Provide the [X, Y] coordinate of the cell's center where the given text is located.  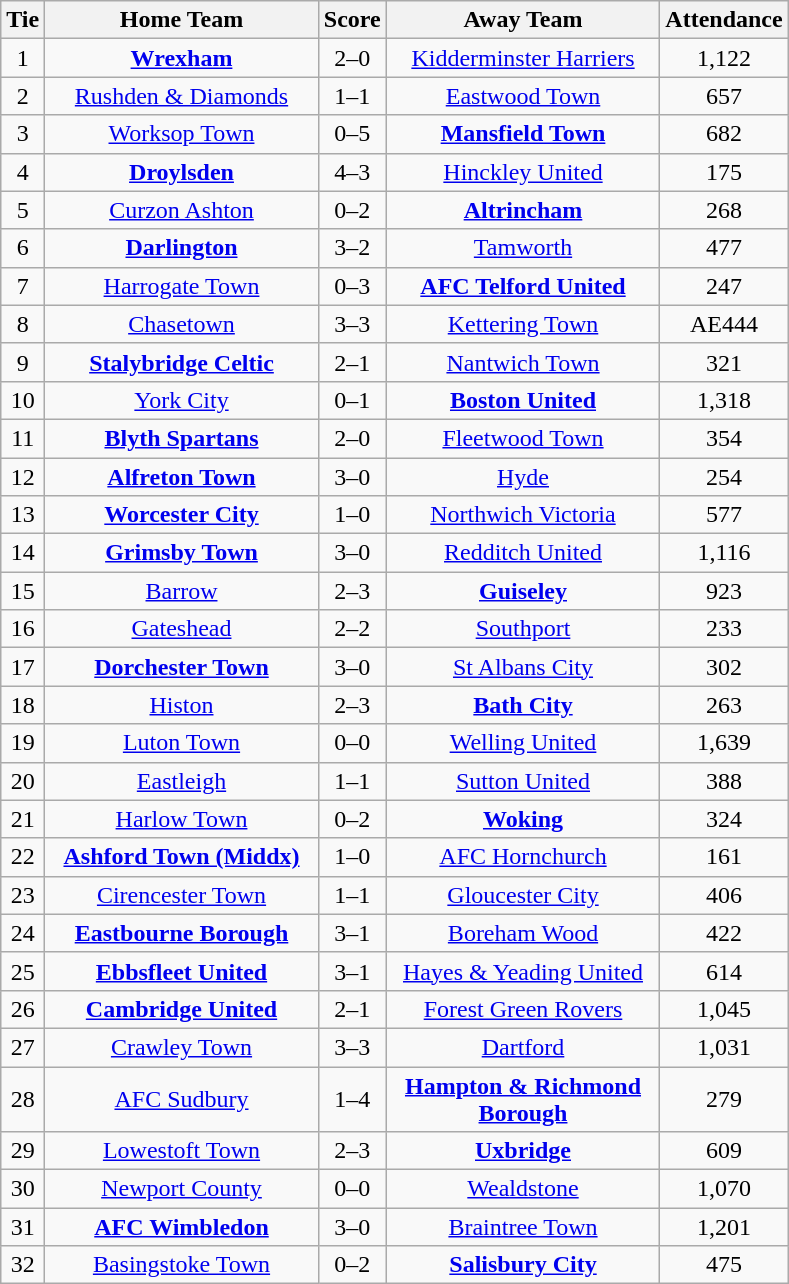
Crawley Town [182, 1047]
Uxbridge [523, 1151]
17 [23, 667]
1,201 [724, 1227]
31 [23, 1227]
30 [23, 1189]
York City [182, 400]
Wrexham [182, 58]
609 [724, 1151]
0–1 [352, 400]
Altrincham [523, 210]
Grimsby Town [182, 553]
406 [724, 895]
12 [23, 477]
321 [724, 362]
682 [724, 134]
15 [23, 591]
Worcester City [182, 515]
923 [724, 591]
1,116 [724, 553]
614 [724, 971]
AFC Wimbledon [182, 1227]
14 [23, 553]
Blyth Spartans [182, 438]
Gateshead [182, 629]
Mansfield Town [523, 134]
9 [23, 362]
Newport County [182, 1189]
Chasetown [182, 324]
8 [23, 324]
422 [724, 933]
1,045 [724, 1009]
Kettering Town [523, 324]
279 [724, 1098]
Hampton & Richmond Borough [523, 1098]
Lowestoft Town [182, 1151]
1,318 [724, 400]
Barrow [182, 591]
7 [23, 286]
354 [724, 438]
477 [724, 248]
Droylsden [182, 172]
Wealdstone [523, 1189]
Attendance [724, 20]
St Albans City [523, 667]
AFC Telford United [523, 286]
5 [23, 210]
Alfreton Town [182, 477]
Cambridge United [182, 1009]
Ashford Town (Middx) [182, 857]
21 [23, 819]
4–3 [352, 172]
Boston United [523, 400]
Kidderminster Harriers [523, 58]
Rushden & Diamonds [182, 96]
1,070 [724, 1189]
Braintree Town [523, 1227]
263 [724, 705]
Welling United [523, 743]
Redditch United [523, 553]
AFC Hornchurch [523, 857]
Salisbury City [523, 1265]
25 [23, 971]
3–2 [352, 248]
Eastleigh [182, 781]
18 [23, 705]
Hayes & Yeading United [523, 971]
324 [724, 819]
Tie [23, 20]
19 [23, 743]
1,639 [724, 743]
1,122 [724, 58]
AFC Sudbury [182, 1098]
Southport [523, 629]
24 [23, 933]
1 [23, 58]
175 [724, 172]
247 [724, 286]
23 [23, 895]
475 [724, 1265]
Harlow Town [182, 819]
3 [23, 134]
254 [724, 477]
Dorchester Town [182, 667]
16 [23, 629]
0–5 [352, 134]
657 [724, 96]
27 [23, 1047]
Nantwich Town [523, 362]
Hyde [523, 477]
Hinckley United [523, 172]
302 [724, 667]
Forest Green Rovers [523, 1009]
11 [23, 438]
22 [23, 857]
Eastwood Town [523, 96]
Dartford [523, 1047]
161 [724, 857]
Fleetwood Town [523, 438]
Score [352, 20]
Sutton United [523, 781]
Tamworth [523, 248]
Cirencester Town [182, 895]
Curzon Ashton [182, 210]
Boreham Wood [523, 933]
577 [724, 515]
Guiseley [523, 591]
Stalybridge Celtic [182, 362]
Ebbsfleet United [182, 971]
Woking [523, 819]
10 [23, 400]
Histon [182, 705]
Luton Town [182, 743]
Harrogate Town [182, 286]
Basingstoke Town [182, 1265]
2 [23, 96]
2–2 [352, 629]
233 [724, 629]
Northwich Victoria [523, 515]
28 [23, 1098]
20 [23, 781]
AE444 [724, 324]
Gloucester City [523, 895]
13 [23, 515]
0–3 [352, 286]
1,031 [724, 1047]
Away Team [523, 20]
29 [23, 1151]
Worksop Town [182, 134]
Home Team [182, 20]
6 [23, 248]
268 [724, 210]
26 [23, 1009]
Darlington [182, 248]
1–4 [352, 1098]
4 [23, 172]
Bath City [523, 705]
388 [724, 781]
32 [23, 1265]
Eastbourne Borough [182, 933]
